Locate the cell with the specified text and output its [X, Y] center coordinate. 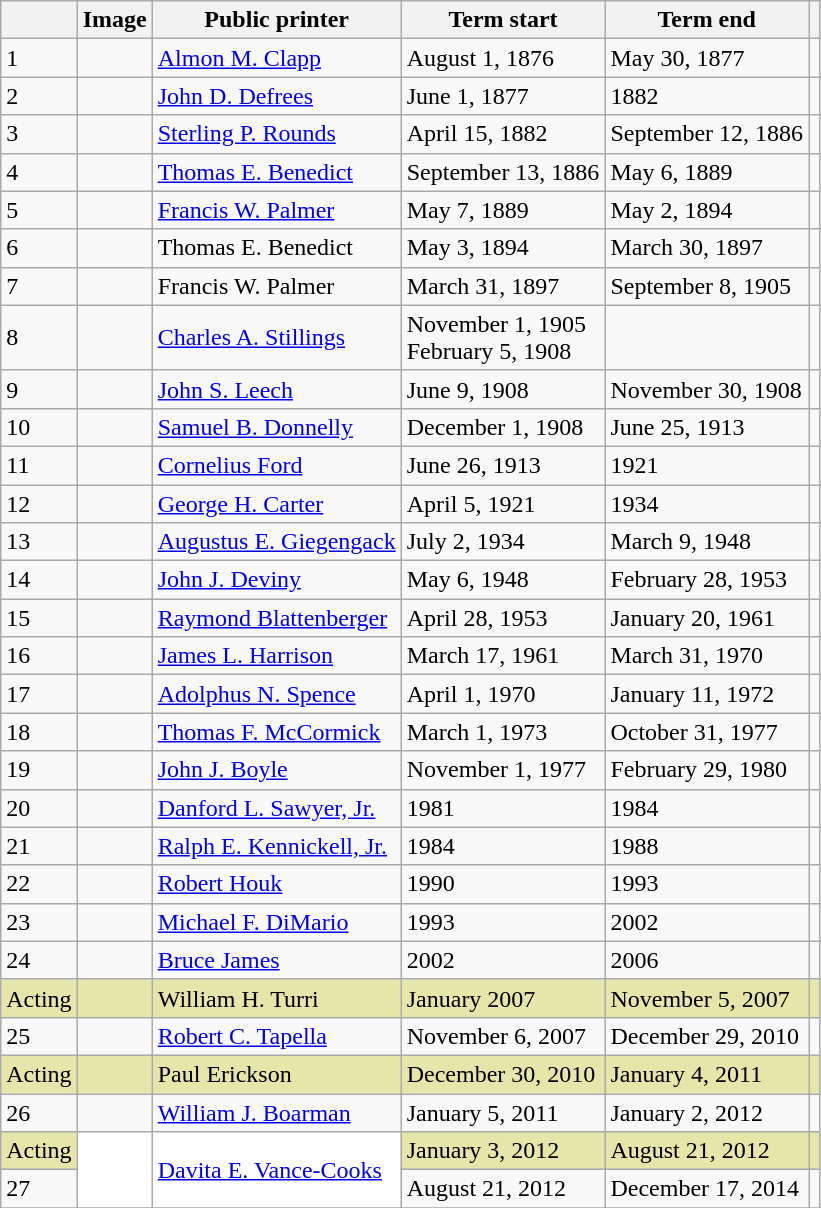
1990 [503, 884]
May 2, 1894 [707, 210]
March 9, 1948 [707, 542]
John D. Defrees [276, 96]
March 1, 1973 [503, 732]
August 1, 1876 [503, 58]
September 13, 1886 [503, 172]
27 [39, 1189]
March 31, 1970 [707, 656]
Adolphus N. Spence [276, 694]
May 7, 1889 [503, 210]
March 17, 1961 [503, 656]
Sterling P. Rounds [276, 134]
1988 [707, 846]
Term start [503, 20]
November 1, 1905February 5, 1908 [503, 338]
April 15, 1882 [503, 134]
January 5, 2011 [503, 1113]
Cornelius Ford [276, 465]
1 [39, 58]
December 1, 1908 [503, 427]
14 [39, 580]
January 2007 [503, 998]
8 [39, 338]
Robert C. Tapella [276, 1036]
April 1, 1970 [503, 694]
2006 [707, 960]
April 28, 1953 [503, 618]
May 6, 1889 [707, 172]
4 [39, 172]
February 28, 1953 [707, 580]
March 31, 1897 [503, 286]
19 [39, 770]
June 26, 1913 [503, 465]
February 29, 1980 [707, 770]
16 [39, 656]
Michael F. DiMario [276, 922]
12 [39, 503]
Public printer [276, 20]
September 8, 1905 [707, 286]
7 [39, 286]
November 6, 2007 [503, 1036]
Bruce James [276, 960]
22 [39, 884]
December 29, 2010 [707, 1036]
May 6, 1948 [503, 580]
January 20, 1961 [707, 618]
21 [39, 846]
January 4, 2011 [707, 1074]
Robert Houk [276, 884]
24 [39, 960]
Augustus E. Giegengack [276, 542]
20 [39, 808]
November 5, 2007 [707, 998]
June 1, 1877 [503, 96]
10 [39, 427]
25 [39, 1036]
George H. Carter [276, 503]
18 [39, 732]
Thomas F. McCormick [276, 732]
William H. Turri [276, 998]
Raymond Blattenberger [276, 618]
October 31, 1977 [707, 732]
1981 [503, 808]
Davita E. Vance-Cooks [276, 1170]
Almon M. Clapp [276, 58]
23 [39, 922]
July 2, 1934 [503, 542]
December 17, 2014 [707, 1189]
Ralph E. Kennickell, Jr. [276, 846]
1921 [707, 465]
Paul Erickson [276, 1074]
December 30, 2010 [503, 1074]
15 [39, 618]
June 9, 1908 [503, 389]
2 [39, 96]
6 [39, 248]
May 3, 1894 [503, 248]
January 2, 2012 [707, 1113]
November 1, 1977 [503, 770]
5 [39, 210]
November 30, 1908 [707, 389]
Image [114, 20]
Samuel B. Donnelly [276, 427]
James L. Harrison [276, 656]
May 30, 1877 [707, 58]
June 25, 1913 [707, 427]
John J. Deviny [276, 580]
Charles A. Stillings [276, 338]
January 11, 1972 [707, 694]
September 12, 1886 [707, 134]
William J. Boarman [276, 1113]
Term end [707, 20]
26 [39, 1113]
John J. Boyle [276, 770]
1934 [707, 503]
January 3, 2012 [503, 1151]
March 30, 1897 [707, 248]
John S. Leech [276, 389]
1882 [707, 96]
17 [39, 694]
3 [39, 134]
Danford L. Sawyer, Jr. [276, 808]
April 5, 1921 [503, 503]
11 [39, 465]
9 [39, 389]
13 [39, 542]
